For the text-containing cell, return its midpoint in (x, y) coordinate format. 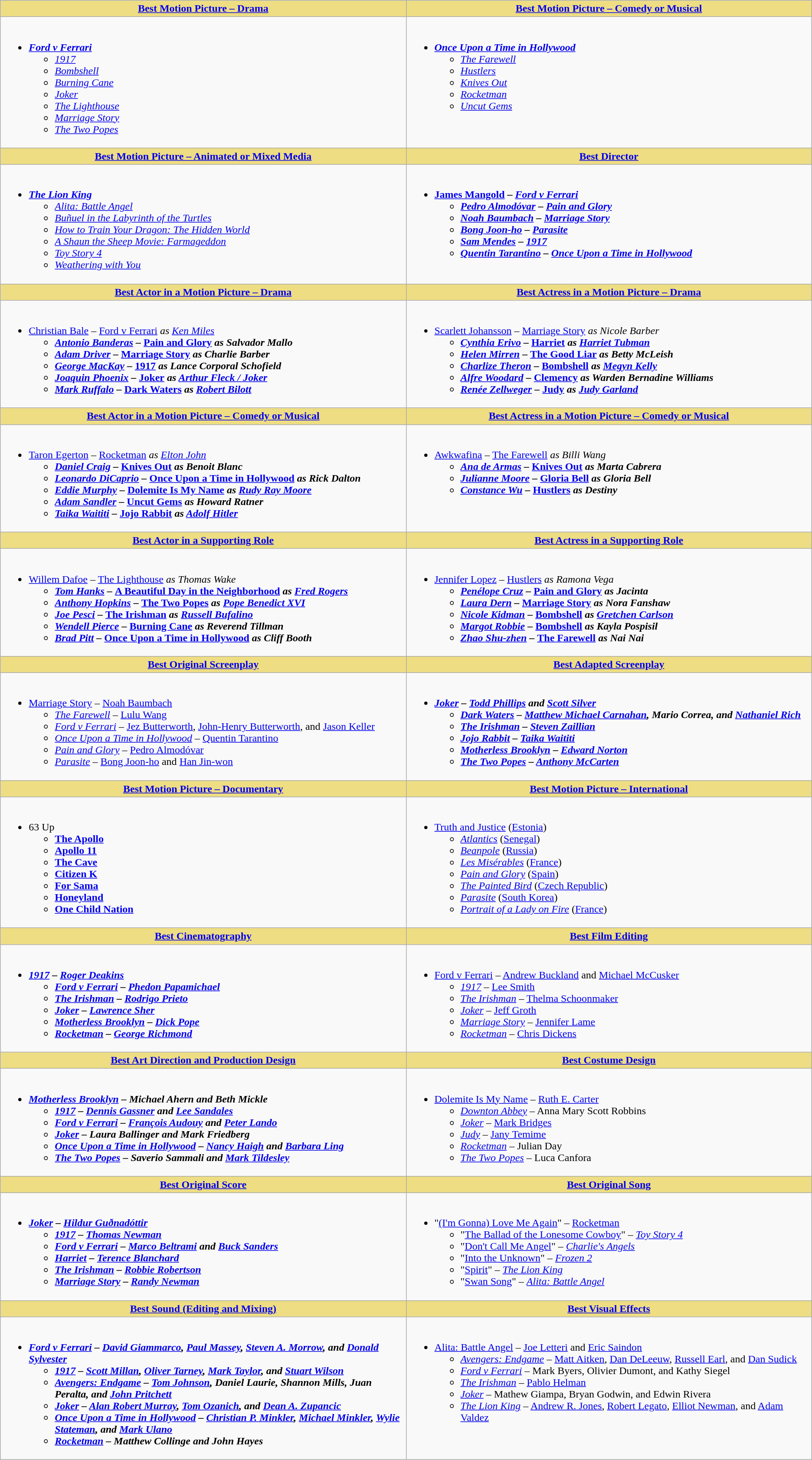
Best Actor in a Motion Picture – Comedy or Musical (203, 416)
Ford v Ferrari1917BombshellBurning CaneJokerThe LighthouseMarriage StoryThe Two Popes (203, 82)
Best Director (609, 156)
Best Motion Picture – Animated or Mixed Media (203, 156)
Best Motion Picture – Drama (203, 9)
Best Actor in a Motion Picture – Drama (203, 292)
Best Costume Design (609, 1060)
Best Visual Effects (609, 1309)
Best Sound (Editing and Mixing) (203, 1309)
Best Actor in a Supporting Role (203, 540)
Once Upon a Time in HollywoodThe FarewellHustlersKnives OutRocketmanUncut Gems (609, 82)
Best Art Direction and Production Design (203, 1060)
Best Original Screenplay (203, 664)
Best Original Song (609, 1184)
Best Actress in a Supporting Role (609, 540)
Best Original Score (203, 1184)
Best Motion Picture – Documentary (203, 788)
Best Adapted Screenplay (609, 664)
Best Motion Picture – Comedy or Musical (609, 9)
63 UpThe ApolloApollo 11The CaveCitizen KFor SamaHoneylandOne Child Nation (203, 863)
Best Actress in a Motion Picture – Comedy or Musical (609, 416)
Best Motion Picture – International (609, 788)
Best Cinematography (203, 936)
Best Film Editing (609, 936)
Best Actress in a Motion Picture – Drama (609, 292)
